Locate the cell with the specified text and output its [X, Y] center coordinate. 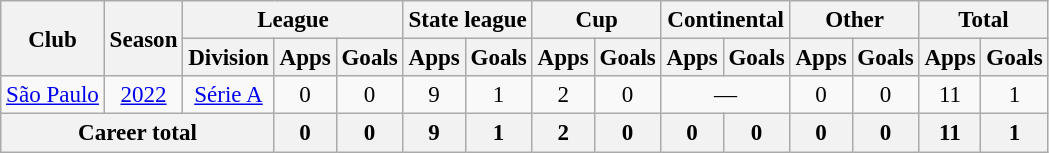
League [293, 20]
Season [144, 38]
São Paulo [53, 95]
State league [468, 20]
Cup [596, 20]
Continental [726, 20]
Division [228, 58]
Club [53, 38]
2022 [144, 95]
Career total [138, 133]
Total [984, 20]
Other [854, 20]
Série A [228, 95]
— [726, 95]
